From the cell containing the given text, extract its center point as [X, Y] coordinate. 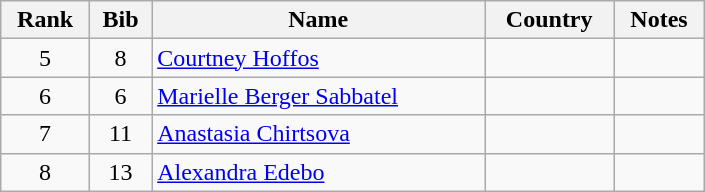
Anastasia Chirtsova [318, 134]
Bib [120, 20]
Alexandra Edebo [318, 172]
7 [46, 134]
13 [120, 172]
Courtney Hoffos [318, 58]
Name [318, 20]
Rank [46, 20]
5 [46, 58]
Country [550, 20]
Marielle Berger Sabbatel [318, 96]
Notes [659, 20]
11 [120, 134]
